Locate the cell with the specified text and output its (x, y) center coordinate. 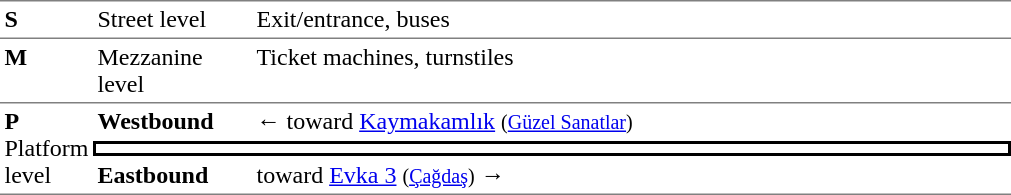
Eastbound (172, 176)
Exit/entrance, buses (632, 19)
S (46, 19)
PPlatform level (46, 148)
Ticket machines, turnstiles (632, 70)
← toward Kaymakamlık (Güzel Sanatlar) (632, 122)
M (46, 70)
Street level (172, 19)
toward Evka 3 (Çağdaş) → (632, 176)
Mezzanine level (172, 70)
Westbound (172, 122)
